Scan for the cell matching the given text and deliver its (X, Y) coordinate at center. 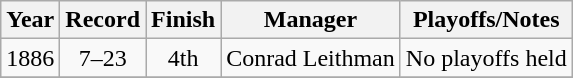
1886 (30, 58)
Conrad Leithman (311, 58)
Playoffs/Notes (486, 20)
No playoffs held (486, 58)
Year (30, 20)
7–23 (103, 58)
Record (103, 20)
Finish (184, 20)
4th (184, 58)
Manager (311, 20)
